For the text-containing cell, return its midpoint in [x, y] coordinate format. 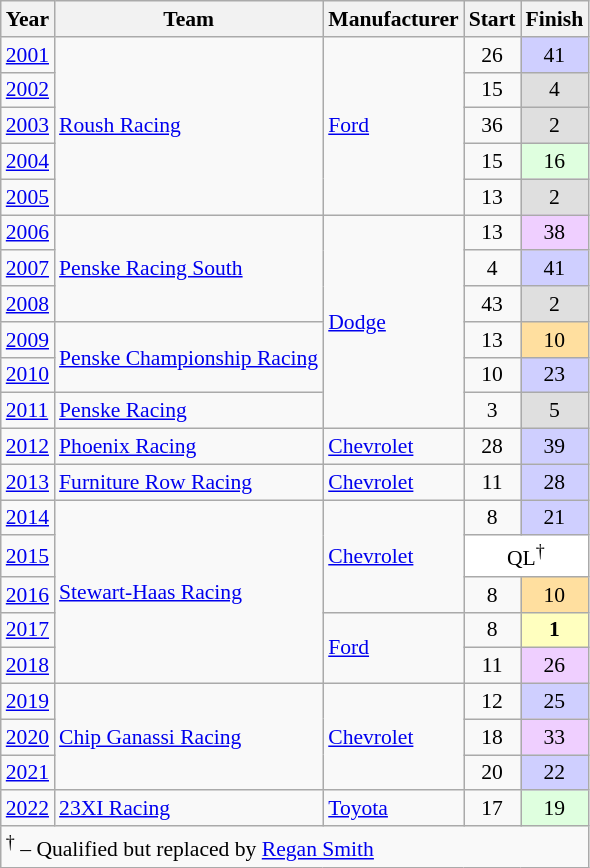
Furniture Row Racing [188, 482]
25 [554, 702]
Chip Ganassi Racing [188, 738]
2004 [28, 162]
2021 [28, 773]
2016 [28, 595]
Phoenix Racing [188, 447]
Start [492, 19]
23 [554, 375]
2006 [28, 233]
2010 [28, 375]
5 [554, 411]
2019 [28, 702]
21 [554, 518]
2018 [28, 666]
2002 [28, 90]
17 [492, 809]
2017 [28, 630]
2020 [28, 737]
Penske Racing South [188, 268]
2022 [28, 809]
2012 [28, 447]
Roush Racing [188, 126]
2014 [28, 518]
Team [188, 19]
2009 [28, 340]
18 [492, 737]
36 [492, 126]
33 [554, 737]
2013 [28, 482]
22 [554, 773]
2005 [28, 197]
2011 [28, 411]
2001 [28, 55]
19 [554, 809]
Penske Championship Racing [188, 358]
12 [492, 702]
2007 [28, 269]
Penske Racing [188, 411]
39 [554, 447]
2008 [28, 304]
Manufacturer [393, 19]
QL† [526, 556]
3 [492, 411]
Stewart-Haas Racing [188, 592]
16 [554, 162]
38 [554, 233]
23XI Racing [188, 809]
20 [492, 773]
2015 [28, 556]
Year [28, 19]
43 [492, 304]
† – Qualified but replaced by Regan Smith [294, 846]
2003 [28, 126]
Toyota [393, 809]
Dodge [393, 322]
1 [554, 630]
Finish [554, 19]
